Search for the cell housing the specified text and yield its (x, y) center coordinate. 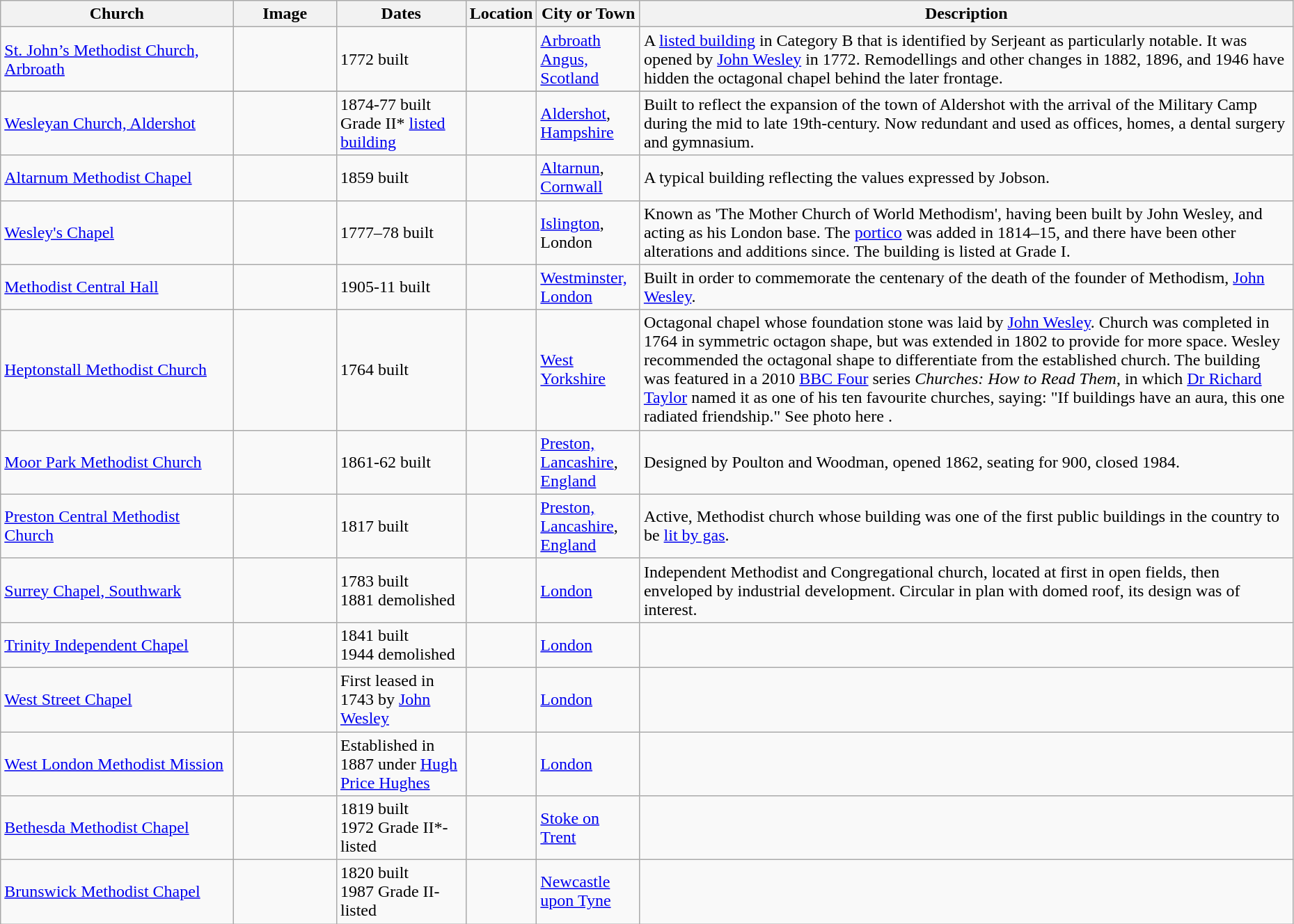
Stoke on Trent (589, 828)
Description (966, 14)
1777–78 built (401, 232)
Built in order to commemorate the centenary of the death of the founder of Methodism, John Wesley. (966, 287)
First leased in 1743 by John Wesley (401, 699)
West London Methodist Mission (117, 764)
1820 built1987 Grade II-listed (401, 892)
1772 built (401, 59)
Brunswick Methodist Chapel (117, 892)
Surrey Chapel, Southwark (117, 590)
1817 built (401, 526)
1819 built1972 Grade II*-listed (401, 828)
1905-11 built (401, 287)
Newcastle upon Tyne (589, 892)
Arbroath Angus, Scotland (589, 59)
Aldershot, Hampshire (589, 123)
Wesley's Chapel (117, 232)
St. John’s Methodist Church, Arbroath (117, 59)
Methodist Central Hall (117, 287)
1783 built1881 demolished (401, 590)
1859 built (401, 178)
Moor Park Methodist Church (117, 462)
Established in 1887 under Hugh Price Hughes (401, 764)
West Street Chapel (117, 699)
A typical building reflecting the values expressed by Jobson. (966, 178)
Dates (401, 14)
Bethesda Methodist Chapel (117, 828)
1874-77 builtGrade II* listed building (401, 123)
Islington, London (589, 232)
Active, Methodist church whose building was one of the first public buildings in the country to be lit by gas. (966, 526)
Altarnun, Cornwall (589, 178)
West Yorkshire (589, 370)
Wesleyan Church, Aldershot (117, 123)
Location (501, 14)
1861-62 built (401, 462)
Altarnum Methodist Chapel (117, 178)
City or Town (589, 14)
Church (117, 14)
Trinity Independent Chapel (117, 644)
1764 built (401, 370)
Preston Central Methodist Church (117, 526)
Heptonstall Methodist Church (117, 370)
Designed by Poulton and Woodman, opened 1862, seating for 900, closed 1984. (966, 462)
Westminster, London (589, 287)
Image (285, 14)
1841 built1944 demolished (401, 644)
